Return the (x, y) coordinate for the center point of the cell that contains the specified text.  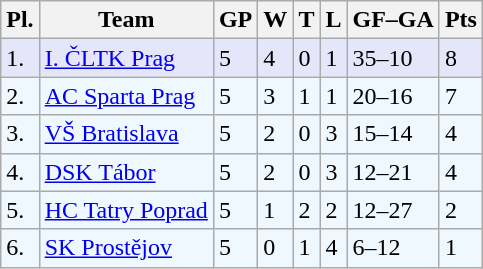
DSK Tábor (126, 172)
W (276, 20)
5. (20, 210)
I. ČLTK Prag (126, 58)
GP (235, 20)
4. (20, 172)
15–14 (393, 134)
8 (460, 58)
20–16 (393, 96)
HC Tatry Poprad (126, 210)
SK Prostějov (126, 248)
6. (20, 248)
Pl. (20, 20)
12–21 (393, 172)
3. (20, 134)
T (306, 20)
1. (20, 58)
12–27 (393, 210)
6–12 (393, 248)
GF–GA (393, 20)
2. (20, 96)
35–10 (393, 58)
Team (126, 20)
L (334, 20)
Pts (460, 20)
7 (460, 96)
VŠ Bratislava (126, 134)
AC Sparta Prag (126, 96)
